For the text-containing cell, return its midpoint in (x, y) coordinate format. 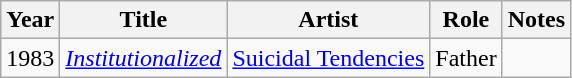
Role (466, 20)
Year (30, 20)
Father (466, 58)
Artist (328, 20)
Notes (536, 20)
1983 (30, 58)
Institutionalized (144, 58)
Title (144, 20)
Suicidal Tendencies (328, 58)
